Capture the cell that displays the provided text and extract its (X, Y) central coordinate. 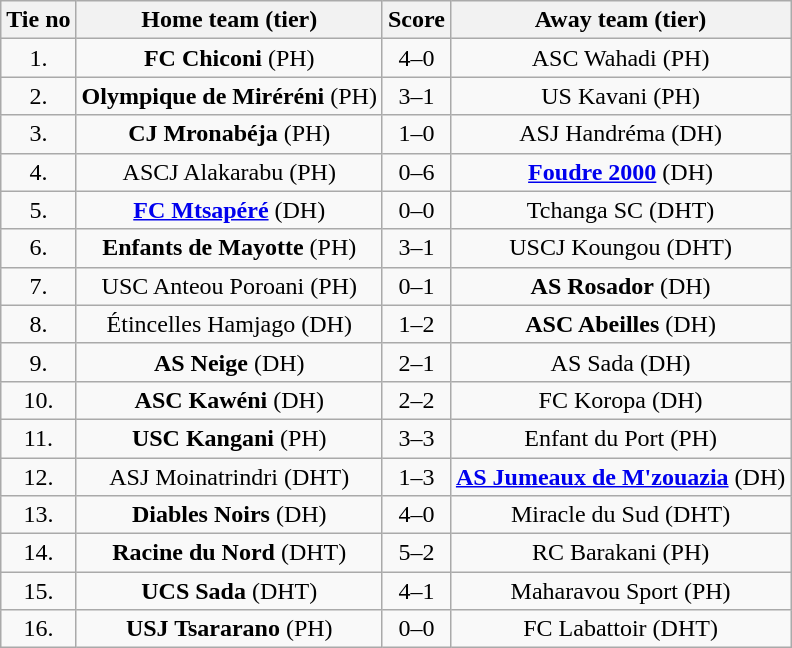
FC Mtsapéré (DH) (229, 210)
AS Sada (DH) (620, 362)
FC Chiconi (PH) (229, 58)
Olympique de Miréréni (PH) (229, 96)
Tchanga SC (DHT) (620, 210)
Diables Noirs (DH) (229, 515)
AS Jumeaux de M'zouazia (DH) (620, 477)
Maharavou Sport (PH) (620, 591)
3–3 (416, 438)
ASC Kawéni (DH) (229, 400)
4–1 (416, 591)
ASCJ Alakarabu (PH) (229, 172)
0–1 (416, 286)
2–1 (416, 362)
3. (38, 134)
USC Anteou Poroani (PH) (229, 286)
7. (38, 286)
2–2 (416, 400)
ASJ Handréma (DH) (620, 134)
FC Koropa (DH) (620, 400)
ASC Wahadi (PH) (620, 58)
CJ Mronabéja (PH) (229, 134)
Home team (tier) (229, 20)
Tie no (38, 20)
12. (38, 477)
Racine du Nord (DHT) (229, 553)
5. (38, 210)
13. (38, 515)
10. (38, 400)
15. (38, 591)
1. (38, 58)
RC Barakani (PH) (620, 553)
USJ Tsararano (PH) (229, 629)
Enfant du Port (PH) (620, 438)
US Kavani (PH) (620, 96)
16. (38, 629)
Enfants de Mayotte (PH) (229, 248)
Étincelles Hamjago (DH) (229, 324)
Miracle du Sud (DHT) (620, 515)
1–2 (416, 324)
1–0 (416, 134)
FC Labattoir (DHT) (620, 629)
8. (38, 324)
UCS Sada (DHT) (229, 591)
Foudre 2000 (DH) (620, 172)
Score (416, 20)
9. (38, 362)
5–2 (416, 553)
ASJ Moinatrindri (DHT) (229, 477)
0–6 (416, 172)
AS Neige (DH) (229, 362)
Away team (tier) (620, 20)
ASC Abeilles (DH) (620, 324)
AS Rosador (DH) (620, 286)
6. (38, 248)
USC Kangani (PH) (229, 438)
USCJ Koungou (DHT) (620, 248)
1–3 (416, 477)
14. (38, 553)
2. (38, 96)
11. (38, 438)
4. (38, 172)
